Determine the (X, Y) coordinate at the center of the cell enclosing the given text.  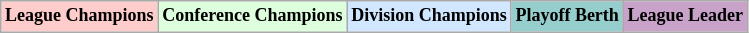
League Leader (685, 16)
Division Champions (429, 16)
Conference Champions (252, 16)
Playoff Berth (567, 16)
League Champions (80, 16)
